Detect which cell encompasses the target text, then output its (x, y) center coordinate. 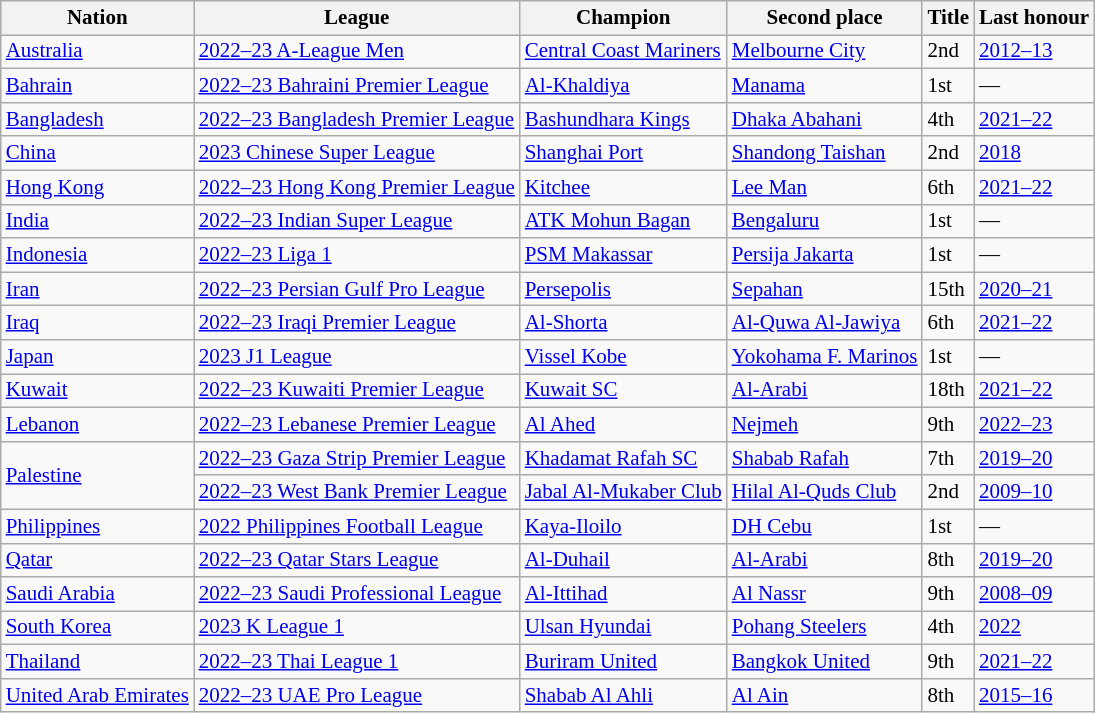
2022–23 Bahraini Premier League (357, 86)
Kuwait (98, 391)
2015–16 (1034, 696)
2023 Chinese Super League (357, 153)
2022–23 Bangladesh Premier League (357, 119)
Title (948, 18)
2008–09 (1034, 594)
Dhaka Abahani (825, 119)
2009–10 (1034, 492)
League (357, 18)
Al Ain (825, 696)
Al-Shorta (624, 323)
Yokohama F. Marinos (825, 357)
Al Ahed (624, 424)
2022–23 Liga 1 (357, 255)
Manama (825, 86)
Hong Kong (98, 187)
2022–23 Kuwaiti Premier League (357, 391)
Philippines (98, 526)
2018 (1034, 153)
2022–23 Persian Gulf Pro League (357, 289)
Persija Jakarta (825, 255)
Japan (98, 357)
India (98, 221)
Bangkok United (825, 662)
Qatar (98, 560)
Bengaluru (825, 221)
Indonesia (98, 255)
2022–23 Thai League 1 (357, 662)
2023 J1 League (357, 357)
PSM Makassar (624, 255)
Nejmeh (825, 424)
Kaya-Iloilo (624, 526)
Jabal Al-Mukaber Club (624, 492)
2023 K League 1 (357, 628)
7th (948, 458)
Iran (98, 289)
Hilal Al-Quds Club (825, 492)
Vissel Kobe (624, 357)
2022 (1034, 628)
Palestine (98, 475)
Sepahan (825, 289)
2022–23 Saudi Professional League (357, 594)
2022 Philippines Football League (357, 526)
Persepolis (624, 289)
Lee Man (825, 187)
Shandong Taishan (825, 153)
Melbourne City (825, 52)
15th (948, 289)
Al-Khaldiya (624, 86)
Kitchee (624, 187)
ATK Mohun Bagan (624, 221)
Last honour (1034, 18)
Bashundhara Kings (624, 119)
Iraq (98, 323)
South Korea (98, 628)
2022–23 Qatar Stars League (357, 560)
Nation (98, 18)
Saudi Arabia (98, 594)
2012–13 (1034, 52)
China (98, 153)
Lebanon (98, 424)
Shabab Al Ahli (624, 696)
Al-Duhail (624, 560)
Kuwait SC (624, 391)
2022–23 Lebanese Premier League (357, 424)
Al-Quwa Al-Jawiya (825, 323)
Shabab Rafah (825, 458)
2022–23 (1034, 424)
2022–23 Iraqi Premier League (357, 323)
Australia (98, 52)
Thailand (98, 662)
2022–23 A-League Men (357, 52)
Champion (624, 18)
Khadamat Rafah SC (624, 458)
Central Coast Mariners (624, 52)
Al Nassr (825, 594)
2020–21 (1034, 289)
2022–23 West Bank Premier League (357, 492)
DH Cebu (825, 526)
Bangladesh (98, 119)
Shanghai Port (624, 153)
18th (948, 391)
Pohang Steelers (825, 628)
Al-Ittihad (624, 594)
2022–23 Indian Super League (357, 221)
Second place (825, 18)
Ulsan Hyundai (624, 628)
Buriram United (624, 662)
United Arab Emirates (98, 696)
2022–23 UAE Pro League (357, 696)
Bahrain (98, 86)
2022–23 Gaza Strip Premier League (357, 458)
2022–23 Hong Kong Premier League (357, 187)
